From the cell containing the given text, extract its center point as [x, y] coordinate. 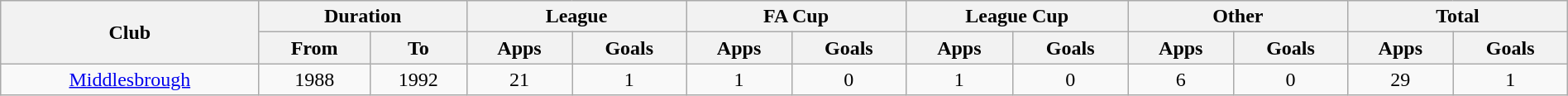
Club [130, 32]
Middlesbrough [130, 79]
21 [519, 79]
From [314, 48]
League [576, 17]
To [418, 48]
FA Cup [796, 17]
1988 [314, 79]
6 [1181, 79]
Total [1458, 17]
Other [1238, 17]
League Cup [1017, 17]
29 [1401, 79]
1992 [418, 79]
Duration [362, 17]
